Find where the given text appears and provide that cell's center as (X, Y) coordinate. 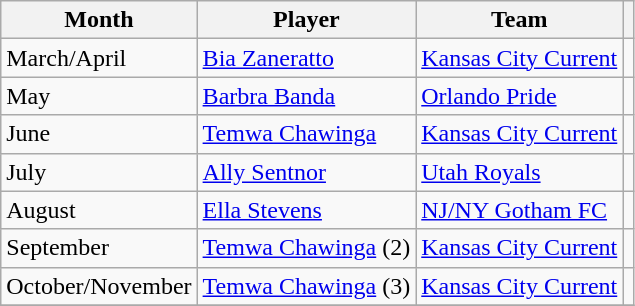
Utah Royals (520, 172)
Orlando Pride (520, 96)
Temwa Chawinga (2) (306, 248)
Bia Zaneratto (306, 58)
July (99, 172)
Barbra Banda (306, 96)
Month (99, 20)
Ella Stevens (306, 210)
June (99, 134)
Player (306, 20)
Temwa Chawinga (306, 134)
NJ/NY Gotham FC (520, 210)
Team (520, 20)
March/April (99, 58)
Ally Sentnor (306, 172)
August (99, 210)
Temwa Chawinga (3) (306, 286)
May (99, 96)
October/November (99, 286)
September (99, 248)
